Search for the cell housing the specified text and yield its (x, y) center coordinate. 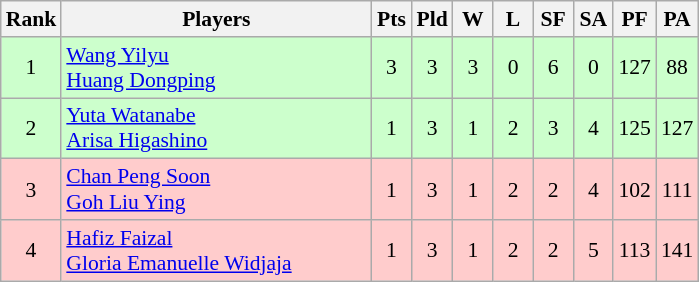
Yuta Watanabe Arisa Higashino (216, 128)
6 (553, 68)
111 (678, 190)
Wang Yilyu Huang Dongping (216, 68)
Players (216, 19)
W (473, 19)
113 (634, 250)
125 (634, 128)
SF (553, 19)
Chan Peng Soon Goh Liu Ying (216, 190)
88 (678, 68)
PF (634, 19)
Hafiz Faizal Gloria Emanuelle Widjaja (216, 250)
Pts (391, 19)
Rank (32, 19)
102 (634, 190)
Pld (432, 19)
L (513, 19)
5 (593, 250)
PA (678, 19)
141 (678, 250)
SA (593, 19)
